Output the [X, Y] coordinate of the center of the cell containing the given text.  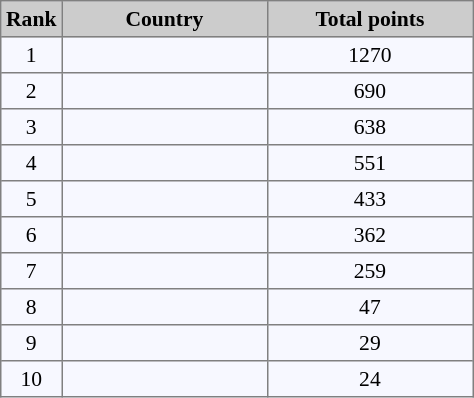
Country [165, 19]
8 [32, 307]
Total points [370, 19]
47 [370, 307]
10 [32, 379]
7 [32, 271]
551 [370, 163]
433 [370, 199]
9 [32, 343]
259 [370, 271]
4 [32, 163]
29 [370, 343]
3 [32, 127]
Rank [32, 19]
5 [32, 199]
638 [370, 127]
1270 [370, 55]
2 [32, 91]
1 [32, 55]
362 [370, 235]
24 [370, 379]
690 [370, 91]
6 [32, 235]
